Pinpoint the cell where the given text exists, returning its (X, Y) midpoint coordinate. 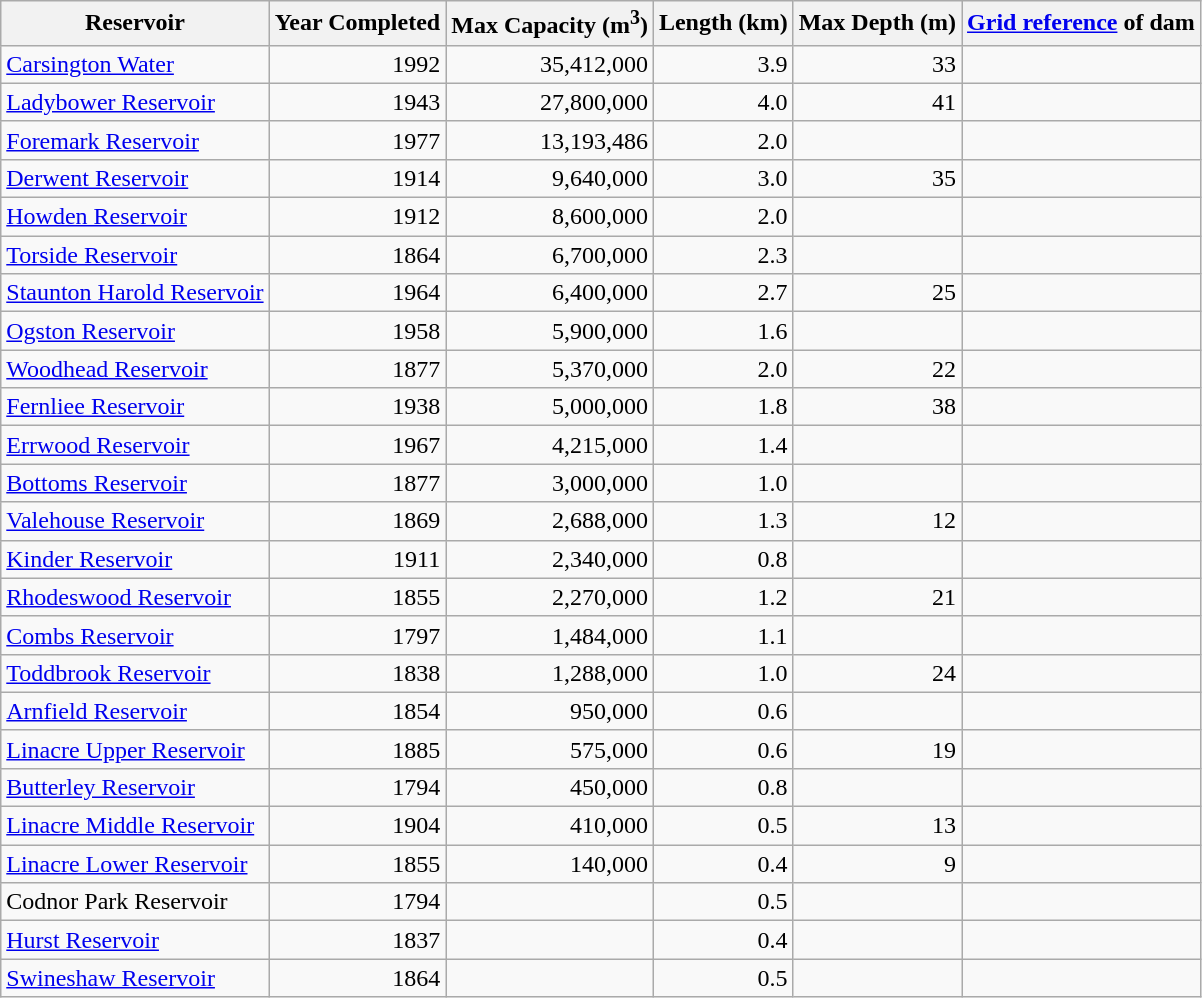
Max Depth (m) (877, 24)
Errwood Reservoir (135, 445)
5,000,000 (550, 407)
6,400,000 (550, 293)
Arnfield Reservoir (135, 711)
33 (877, 64)
Torside Reservoir (135, 255)
Foremark Reservoir (135, 140)
1904 (358, 826)
1,288,000 (550, 673)
1.1 (723, 635)
38 (877, 407)
12 (877, 521)
13 (877, 826)
Bottoms Reservoir (135, 483)
27,800,000 (550, 102)
Length (km) (723, 24)
3.9 (723, 64)
Staunton Harold Reservoir (135, 293)
1992 (358, 64)
35 (877, 178)
Valehouse Reservoir (135, 521)
Linacre Upper Reservoir (135, 749)
9,640,000 (550, 178)
3.0 (723, 178)
13,193,486 (550, 140)
19 (877, 749)
2.3 (723, 255)
9 (877, 864)
1869 (358, 521)
Codnor Park Reservoir (135, 902)
Toddbrook Reservoir (135, 673)
Linacre Middle Reservoir (135, 826)
1938 (358, 407)
1.2 (723, 597)
6,700,000 (550, 255)
5,900,000 (550, 331)
1797 (358, 635)
1977 (358, 140)
21 (877, 597)
Linacre Lower Reservoir (135, 864)
1912 (358, 217)
575,000 (550, 749)
1.8 (723, 407)
1.6 (723, 331)
Carsington Water (135, 64)
1854 (358, 711)
1838 (358, 673)
1967 (358, 445)
Year Completed (358, 24)
Swineshaw Reservoir (135, 978)
2,688,000 (550, 521)
950,000 (550, 711)
2.7 (723, 293)
Howden Reservoir (135, 217)
1914 (358, 178)
450,000 (550, 787)
410,000 (550, 826)
8,600,000 (550, 217)
1.4 (723, 445)
Reservoir (135, 24)
1885 (358, 749)
1943 (358, 102)
2,270,000 (550, 597)
Kinder Reservoir (135, 559)
Fernliee Reservoir (135, 407)
3,000,000 (550, 483)
Grid reference of dam (1082, 24)
1,484,000 (550, 635)
35,412,000 (550, 64)
41 (877, 102)
5,370,000 (550, 369)
140,000 (550, 864)
1837 (358, 940)
22 (877, 369)
1964 (358, 293)
24 (877, 673)
1958 (358, 331)
Combs Reservoir (135, 635)
Woodhead Reservoir (135, 369)
Rhodeswood Reservoir (135, 597)
1.3 (723, 521)
4,215,000 (550, 445)
Butterley Reservoir (135, 787)
Derwent Reservoir (135, 178)
1911 (358, 559)
Ogston Reservoir (135, 331)
Hurst Reservoir (135, 940)
25 (877, 293)
Max Capacity (m3) (550, 24)
2,340,000 (550, 559)
4.0 (723, 102)
Ladybower Reservoir (135, 102)
